Find where the given text appears and provide that cell's center as [X, Y] coordinate. 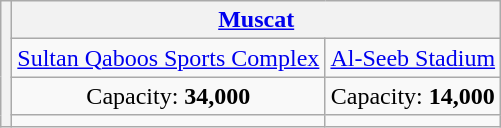
Capacity: 34,000 [168, 96]
Al-Seeb Stadium [413, 58]
Sultan Qaboos Sports Complex [168, 58]
Muscat [256, 20]
Capacity: 14,000 [413, 96]
